Determine the [X, Y] coordinate at the center of the cell enclosing the given text.  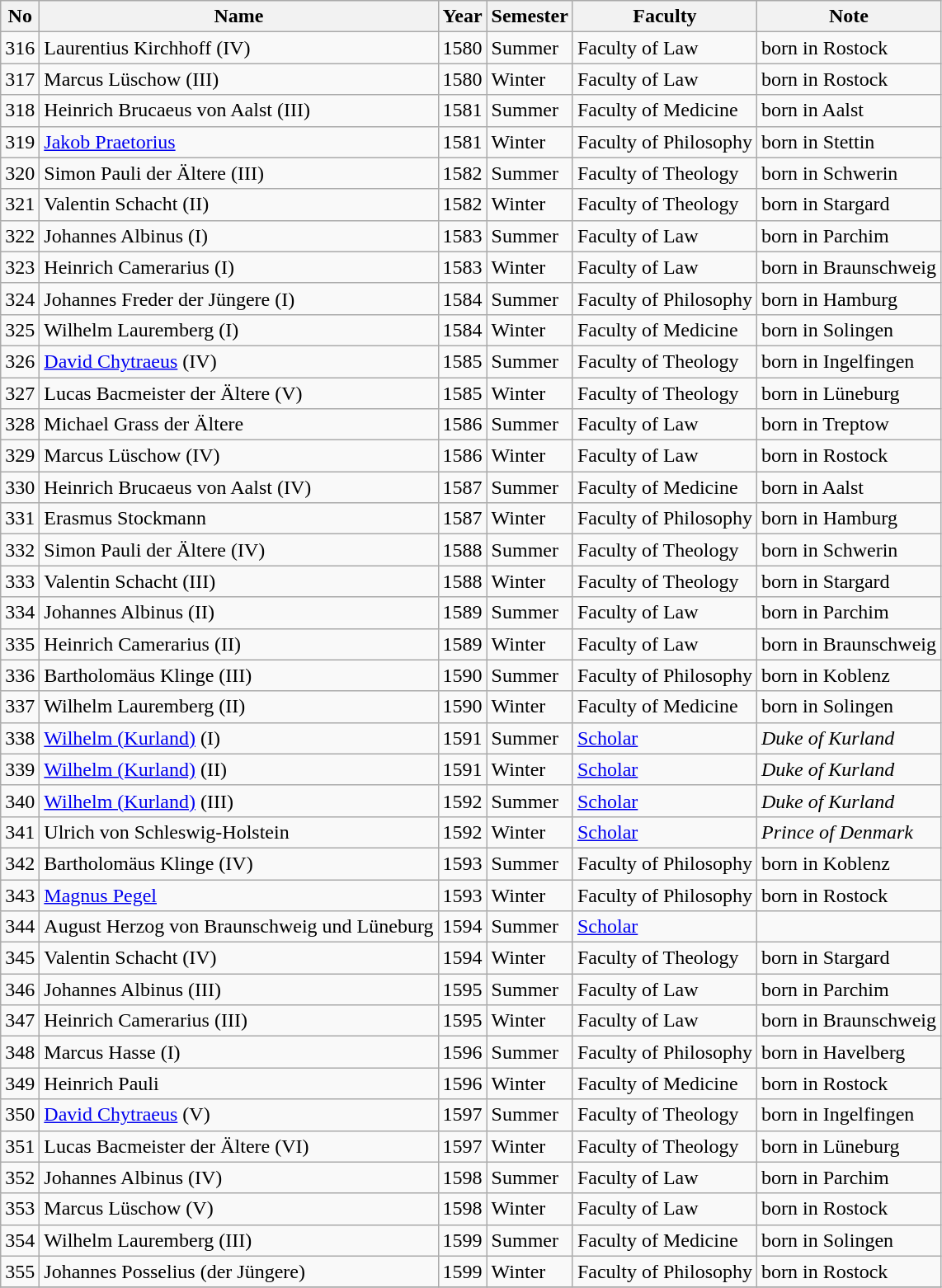
320 [20, 173]
324 [20, 298]
336 [20, 675]
Wilhelm Lauremberg (III) [239, 1240]
342 [20, 863]
352 [20, 1178]
337 [20, 707]
349 [20, 1084]
Johannes Posselius (der Jüngere) [239, 1272]
332 [20, 550]
Johannes Freder der Jüngere (I) [239, 298]
born in Havelberg [850, 1052]
346 [20, 990]
328 [20, 425]
339 [20, 769]
Marcus Hasse (I) [239, 1052]
Note [850, 16]
Heinrich Brucaeus von Aalst (IV) [239, 487]
Prince of Denmark [850, 832]
Marcus Lüschow (V) [239, 1209]
333 [20, 581]
338 [20, 738]
Wilhelm Lauremberg (I) [239, 330]
317 [20, 79]
321 [20, 204]
322 [20, 236]
Heinrich Camerarius (I) [239, 267]
No [20, 16]
326 [20, 361]
Bartholomäus Klinge (IV) [239, 863]
Marcus Lüschow (IV) [239, 456]
Simon Pauli der Ältere (IV) [239, 550]
331 [20, 519]
Lucas Bacmeister der Ältere (V) [239, 393]
340 [20, 801]
354 [20, 1240]
Marcus Lüschow (III) [239, 79]
341 [20, 832]
Johannes Albinus (II) [239, 613]
Heinrich Camerarius (II) [239, 644]
319 [20, 142]
Valentin Schacht (II) [239, 204]
Lucas Bacmeister der Ältere (VI) [239, 1146]
Ulrich von Schleswig-Holstein [239, 832]
Bartholomäus Klinge (III) [239, 675]
Erasmus Stockmann [239, 519]
born in Treptow [850, 425]
335 [20, 644]
Faculty [665, 16]
351 [20, 1146]
334 [20, 613]
Heinrich Pauli [239, 1084]
Simon Pauli der Ältere (III) [239, 173]
born in Stettin [850, 142]
353 [20, 1209]
355 [20, 1272]
Name [239, 16]
344 [20, 927]
318 [20, 110]
Laurentius Kirchhoff (IV) [239, 48]
323 [20, 267]
Wilhelm (Kurland) (III) [239, 801]
350 [20, 1115]
Heinrich Brucaeus von Aalst (III) [239, 110]
Wilhelm (Kurland) (I) [239, 738]
345 [20, 958]
August Herzog von Braunschweig und Lüneburg [239, 927]
Valentin Schacht (III) [239, 581]
343 [20, 895]
David Chytraeus (IV) [239, 361]
Johannes Albinus (III) [239, 990]
316 [20, 48]
David Chytraeus (V) [239, 1115]
327 [20, 393]
Semester [530, 16]
Wilhelm (Kurland) (II) [239, 769]
Johannes Albinus (IV) [239, 1178]
Year [462, 16]
Johannes Albinus (I) [239, 236]
347 [20, 1021]
330 [20, 487]
348 [20, 1052]
329 [20, 456]
Jakob Praetorius [239, 142]
Magnus Pegel [239, 895]
Heinrich Camerarius (III) [239, 1021]
Valentin Schacht (IV) [239, 958]
Michael Grass der Ältere [239, 425]
325 [20, 330]
Wilhelm Lauremberg (II) [239, 707]
